Search for the cell housing the specified text and yield its (x, y) center coordinate. 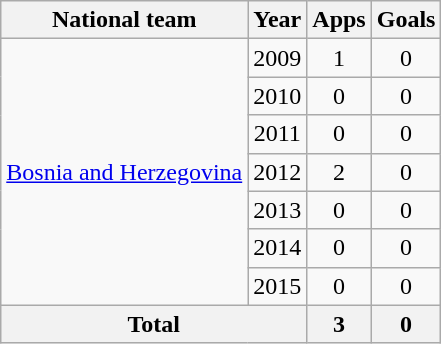
2011 (278, 134)
National team (124, 20)
Apps (339, 20)
Bosnia and Herzegovina (124, 172)
3 (339, 324)
2012 (278, 172)
2010 (278, 96)
2013 (278, 210)
1 (339, 58)
2 (339, 172)
2015 (278, 286)
Year (278, 20)
2009 (278, 58)
Goals (406, 20)
2014 (278, 248)
Total (154, 324)
